Pinpoint the cell where the given text exists, returning its (x, y) midpoint coordinate. 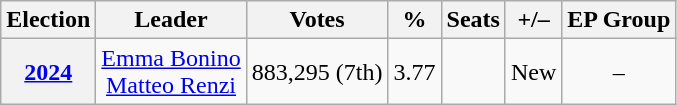
2024 (48, 72)
3.77 (414, 72)
Leader (171, 20)
– (619, 72)
Election (48, 20)
New (533, 72)
Emma BoninoMatteo Renzi (171, 72)
883,295 (7th) (317, 72)
+/– (533, 20)
% (414, 20)
Votes (317, 20)
EP Group (619, 20)
Seats (473, 20)
